Find where the given text appears and provide that cell's center as [X, Y] coordinate. 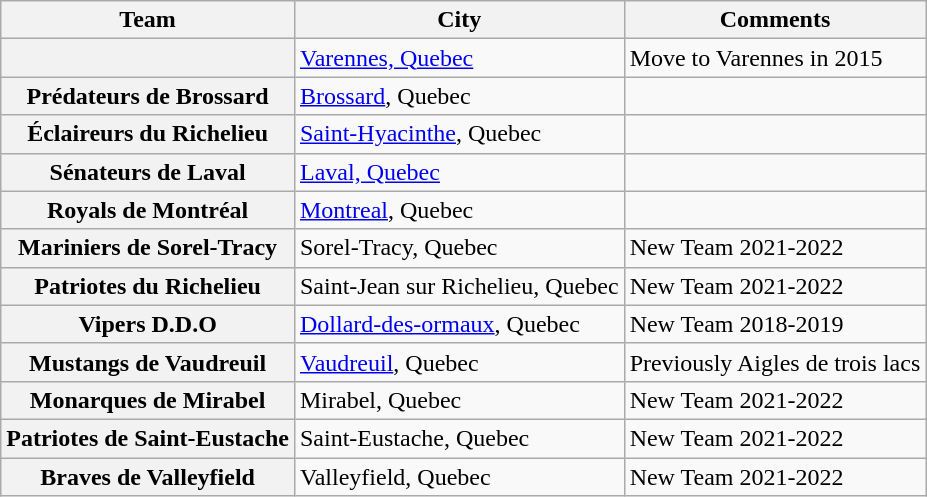
Sorel-Tracy, Quebec [459, 248]
Laval, Quebec [459, 172]
Sénateurs de Laval [148, 172]
Team [148, 20]
Move to Varennes in 2015 [775, 58]
New Team 2018-2019 [775, 324]
Comments [775, 20]
Mariniers de Sorel-Tracy [148, 248]
Patriotes de Saint-Eustache [148, 438]
Royals de Montréal [148, 210]
Saint-Jean sur Richelieu, Quebec [459, 286]
Patriotes du Richelieu [148, 286]
Mirabel, Quebec [459, 400]
Brossard, Quebec [459, 96]
Monarques de Mirabel [148, 400]
Vaudreuil, Quebec [459, 362]
Éclaireurs du Richelieu [148, 134]
Saint-Eustache, Quebec [459, 438]
Varennes, Quebec [459, 58]
City [459, 20]
Vipers D.D.O [148, 324]
Montreal, Quebec [459, 210]
Mustangs de Vaudreuil [148, 362]
Dollard-des-ormaux, Quebec [459, 324]
Valleyfield, Quebec [459, 477]
Previously Aigles de trois lacs [775, 362]
Prédateurs de Brossard [148, 96]
Braves de Valleyfield [148, 477]
Saint-Hyacinthe, Quebec [459, 134]
